Identify which cell holds the provided text, then report its [X, Y] central coordinate. 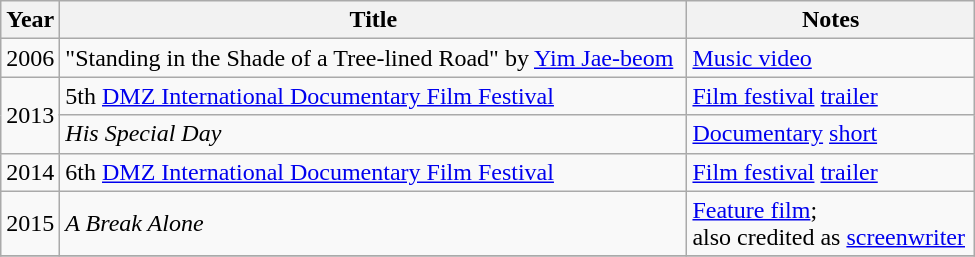
6th DMZ International Documentary Film Festival [374, 172]
2015 [30, 224]
Music video [830, 58]
A Break Alone [374, 224]
2013 [30, 115]
2006 [30, 58]
"Standing in the Shade of a Tree-lined Road" by Yim Jae-beom [374, 58]
5th DMZ International Documentary Film Festival [374, 96]
Feature film; also credited as screenwriter [830, 224]
Title [374, 20]
Notes [830, 20]
Year [30, 20]
2014 [30, 172]
His Special Day [374, 134]
Documentary short [830, 134]
